Return [X, Y] of the center of cell containing provided text 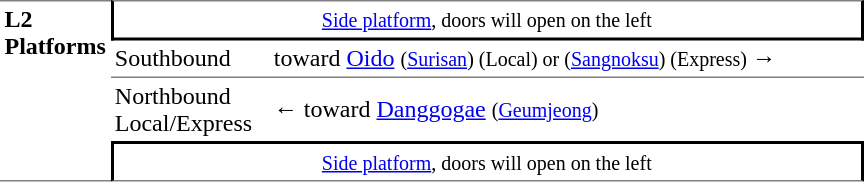
L2Platforms [55, 91]
Southbound [190, 58]
Northbound Local/Express [190, 108]
toward Oido (Surisan) (Local) or (Sangnoksu) (Express) → [566, 58]
← toward Danggogae (Geumjeong) [566, 108]
